Locate the cell with the specified text and output its [x, y] center coordinate. 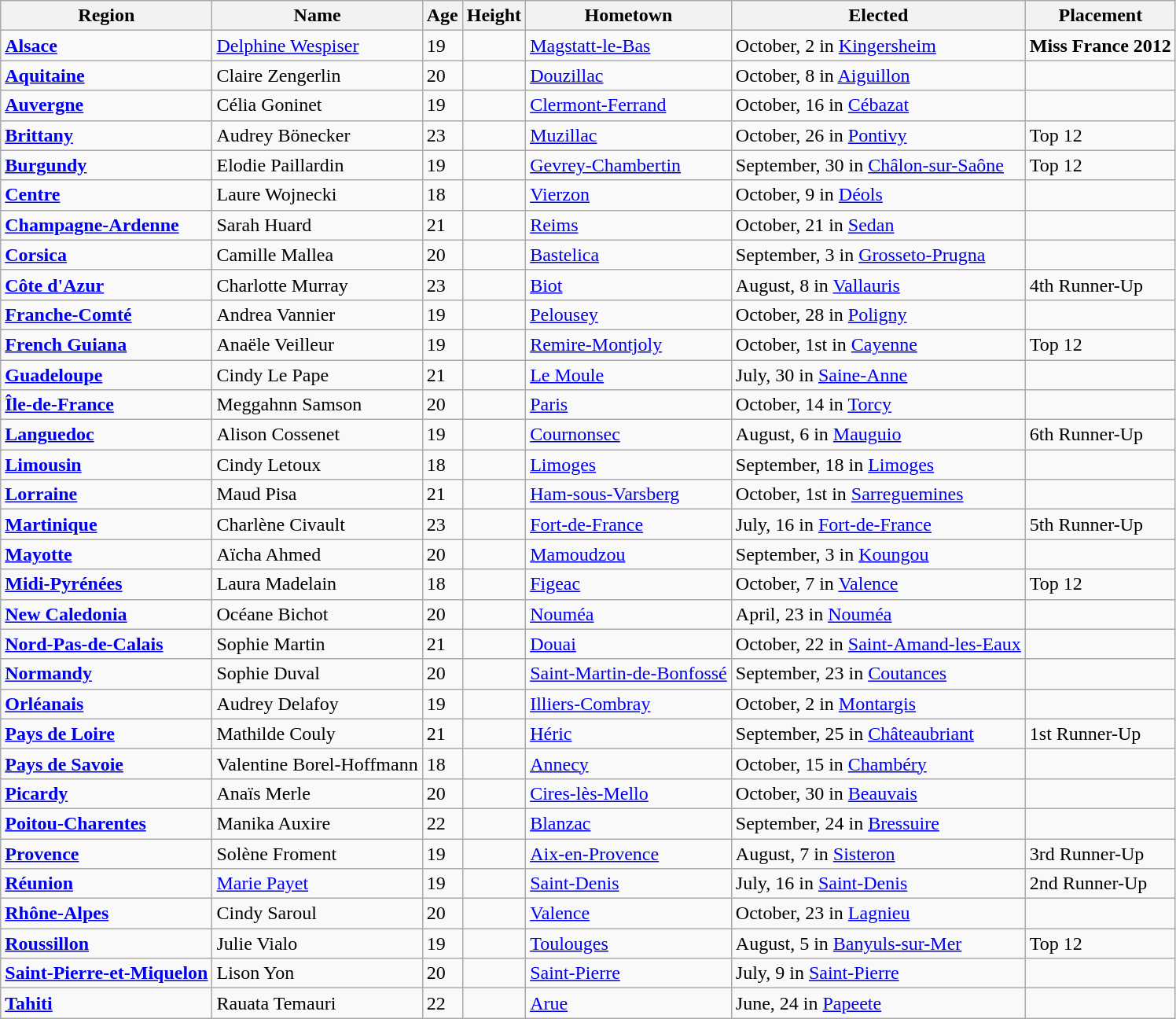
Hometown [629, 16]
Biot [629, 285]
Solène Froment [318, 853]
Charlotte Murray [318, 285]
Alsace [107, 46]
Midi-Pyrénées [107, 584]
August, 8 in Vallauris [878, 285]
Célia Goninet [318, 105]
Normandy [107, 674]
5th Runner-Up [1101, 524]
Île-de-France [107, 405]
October, 22 in Saint-Amand-les-Eaux [878, 644]
Aix-en-Provence [629, 853]
Valence [629, 914]
2nd Runner-Up [1101, 884]
New Caledonia [107, 614]
September, 25 in Châteaubriant [878, 734]
French Guiana [107, 344]
Le Moule [629, 375]
October, 14 in Torcy [878, 405]
Nouméa [629, 614]
Saint-Pierre [629, 973]
September, 3 in Koungou [878, 554]
Delphine Wespiser [318, 46]
September, 24 in Bressuire [878, 823]
Blanzac [629, 823]
Mamoudzou [629, 554]
Languedoc [107, 435]
Anaïs Merle [318, 793]
Pelousey [629, 315]
Brittany [107, 135]
October, 23 in Lagnieu [878, 914]
October, 21 in Sedan [878, 225]
Saint-Pierre-et-Miquelon [107, 973]
October, 1st in Cayenne [878, 344]
6th Runner-Up [1101, 435]
August, 6 in Mauguio [878, 435]
Provence [107, 853]
Martinique [107, 524]
Region [107, 16]
Champagne-Ardenne [107, 225]
Lison Yon [318, 973]
Lorraine [107, 495]
Name [318, 16]
Sophie Martin [318, 644]
Claire Zengerlin [318, 75]
October, 9 in Déols [878, 195]
Réunion [107, 884]
July, 16 in Saint-Denis [878, 884]
October, 30 in Beauvais [878, 793]
Laura Madelain [318, 584]
Côte d'Azur [107, 285]
Anaële Veilleur [318, 344]
October, 16 in Cébazat [878, 105]
Elodie Paillardin [318, 165]
Muzillac [629, 135]
Cindy Letoux [318, 465]
Valentine Borel-Hoffmann [318, 763]
Manika Auxire [318, 823]
Annecy [629, 763]
Gevrey-Chambertin [629, 165]
September, 18 in Limoges [878, 465]
July, 30 in Saine-Anne [878, 375]
Illiers-Combray [629, 704]
Maud Pisa [318, 495]
Aïcha Ahmed [318, 554]
Magstatt-le-Bas [629, 46]
Douai [629, 644]
April, 23 in Nouméa [878, 614]
October, 1st in Sarreguemines [878, 495]
Corsica [107, 255]
4th Runner-Up [1101, 285]
Cindy Le Pape [318, 375]
Burgundy [107, 165]
Marie Payet [318, 884]
Pays de Loire [107, 734]
Age [442, 16]
Bastelica [629, 255]
Figeac [629, 584]
Alison Cossenet [318, 435]
Picardy [107, 793]
Andrea Vannier [318, 315]
Paris [629, 405]
Meggahnn Samson [318, 405]
Camille Mallea [318, 255]
Auvergne [107, 105]
Limoges [629, 465]
Sarah Huard [318, 225]
Poitou-Charentes [107, 823]
Rauata Temauri [318, 1003]
October, 28 in Poligny [878, 315]
Orléanais [107, 704]
October, 8 in Aiguillon [878, 75]
Océane Bichot [318, 614]
Roussillon [107, 944]
Reims [629, 225]
Clermont-Ferrand [629, 105]
Placement [1101, 16]
Douzillac [629, 75]
Aquitaine [107, 75]
Arue [629, 1003]
Cournonsec [629, 435]
3rd Runner-Up [1101, 853]
Sophie Duval [318, 674]
Charlène Civault [318, 524]
October, 7 in Valence [878, 584]
Height [494, 16]
1st Runner-Up [1101, 734]
Cindy Saroul [318, 914]
September, 23 in Coutances [878, 674]
Franche-Comté [107, 315]
Toulouges [629, 944]
Audrey Delafoy [318, 704]
Laure Wojnecki [318, 195]
October, 15 in Chambéry [878, 763]
Mayotte [107, 554]
Miss France 2012 [1101, 46]
October, 2 in Montargis [878, 704]
Elected [878, 16]
Cires-lès-Mello [629, 793]
July, 16 in Fort-de-France [878, 524]
August, 5 in Banyuls-sur-Mer [878, 944]
Julie Vialo [318, 944]
July, 9 in Saint-Pierre [878, 973]
Centre [107, 195]
Saint-Denis [629, 884]
Rhône-Alpes [107, 914]
Saint-Martin-de-Bonfossé [629, 674]
Fort-de-France [629, 524]
Nord-Pas-de-Calais [107, 644]
Guadeloupe [107, 375]
October, 26 in Pontivy [878, 135]
Vierzon [629, 195]
Pays de Savoie [107, 763]
Audrey Bönecker [318, 135]
Héric [629, 734]
June, 24 in Papeete [878, 1003]
September, 30 in Châlon-sur-Saône [878, 165]
Ham-sous-Varsberg [629, 495]
Tahiti [107, 1003]
Limousin [107, 465]
August, 7 in Sisteron [878, 853]
September, 3 in Grosseto-Prugna [878, 255]
Mathilde Couly [318, 734]
Remire-Montjoly [629, 344]
October, 2 in Kingersheim [878, 46]
